Determine the (x, y) coordinate at the center of the cell enclosing the given text.  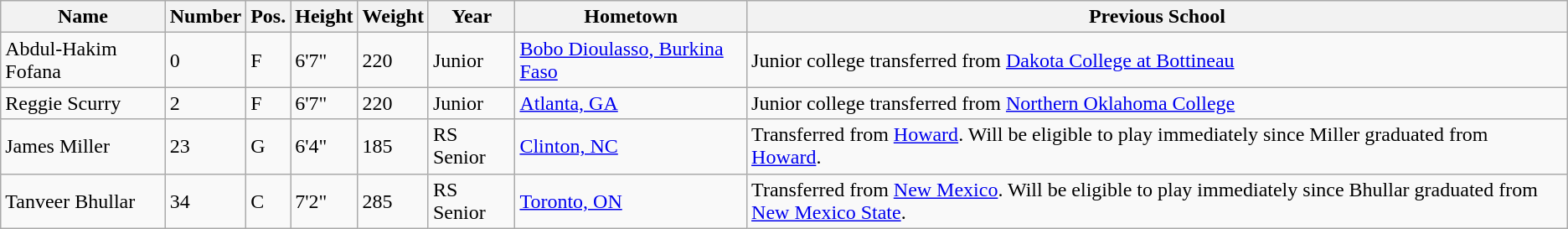
Junior college transferred from Dakota College at Bottineau (1158, 60)
23 (205, 146)
Previous School (1158, 17)
James Miller (83, 146)
185 (393, 146)
Atlanta, GA (632, 103)
Tanveer Bhullar (83, 201)
Transferred from New Mexico. Will be eligible to play immediately since Bhullar graduated from New Mexico State. (1158, 201)
6'4" (324, 146)
Year (471, 17)
Name (83, 17)
285 (393, 201)
Junior college transferred from Northern Oklahoma College (1158, 103)
Clinton, NC (632, 146)
Hometown (632, 17)
Transferred from Howard. Will be eligible to play immediately since Miller graduated from Howard. (1158, 146)
Pos. (268, 17)
Height (324, 17)
Bobo Dioulasso, Burkina Faso (632, 60)
2 (205, 103)
Reggie Scurry (83, 103)
Number (205, 17)
34 (205, 201)
Abdul-Hakim Fofana (83, 60)
C (268, 201)
Toronto, ON (632, 201)
0 (205, 60)
G (268, 146)
Weight (393, 17)
7'2" (324, 201)
